Provide the (X, Y) coordinate of the cell's center where the given text is located.  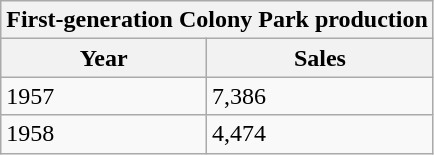
1957 (104, 96)
Year (104, 58)
1958 (104, 134)
Sales (320, 58)
7,386 (320, 96)
4,474 (320, 134)
First-generation Colony Park production (218, 20)
